Extract the [x, y] coordinate from the center of the cell holding the provided text.  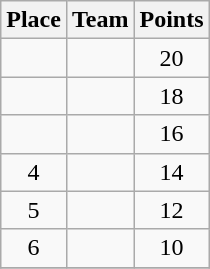
10 [172, 248]
20 [172, 58]
5 [34, 210]
12 [172, 210]
16 [172, 134]
6 [34, 248]
Points [172, 20]
Team [100, 20]
18 [172, 96]
14 [172, 172]
Place [34, 20]
4 [34, 172]
